Capture the cell that displays the provided text and extract its [x, y] central coordinate. 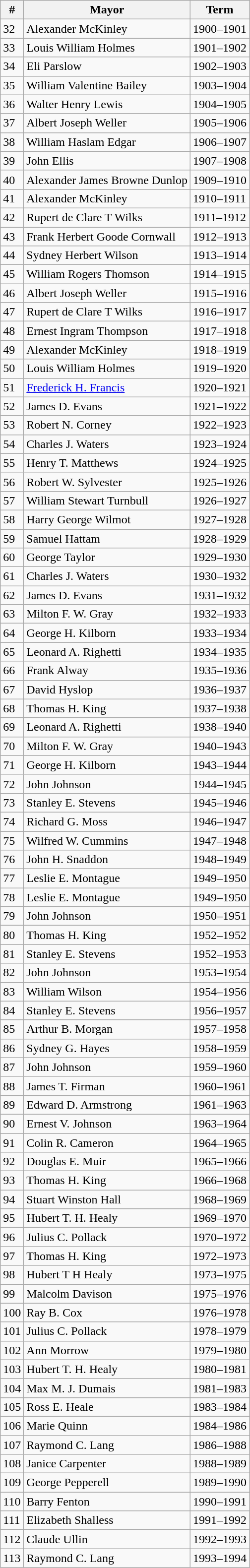
1959–1960 [219, 1067]
1929–1930 [219, 558]
41 [12, 198]
Term [219, 10]
1947–1948 [219, 841]
32 [12, 29]
Samuel Hattam [107, 538]
62 [12, 595]
William Stewart Turnbull [107, 501]
1975–1976 [219, 1294]
106 [12, 1426]
77 [12, 878]
William Haslam Edgar [107, 142]
# [12, 10]
68 [12, 708]
33 [12, 48]
1919–1920 [219, 369]
1981–1983 [219, 1388]
109 [12, 1483]
1992–1993 [219, 1539]
91 [12, 1142]
59 [12, 538]
Douglas E. Muir [107, 1162]
85 [12, 1029]
113 [12, 1558]
Ann Morrow [107, 1350]
49 [12, 350]
1909–1910 [219, 180]
Harry George Wilmot [107, 519]
50 [12, 369]
1902–1903 [219, 66]
William Rogers Thomson [107, 274]
1948–1949 [219, 860]
1926–1927 [219, 501]
1924–1925 [219, 463]
Hubert T H Healy [107, 1275]
43 [12, 237]
1900–1901 [219, 29]
1938–1940 [219, 727]
1923–1924 [219, 444]
81 [12, 954]
John H. Snaddon [107, 860]
Robert W. Sylvester [107, 482]
Colin R. Cameron [107, 1142]
87 [12, 1067]
Malcolm Davison [107, 1294]
1920–1921 [219, 387]
35 [12, 85]
Max M. J. Dumais [107, 1388]
1961–1963 [219, 1105]
1914–1915 [219, 274]
67 [12, 690]
99 [12, 1294]
1990–1991 [219, 1502]
83 [12, 992]
1901–1902 [219, 48]
1964–1965 [219, 1142]
1963–1964 [219, 1124]
37 [12, 123]
45 [12, 274]
1984–1986 [219, 1426]
Barry Fenton [107, 1502]
1918–1919 [219, 350]
1970–1972 [219, 1237]
1989–1990 [219, 1483]
Frank Herbert Goode Cornwall [107, 237]
79 [12, 916]
1936–1937 [219, 690]
William Valentine Bailey [107, 85]
Claude Ullin [107, 1539]
1930–1932 [219, 576]
1903–1904 [219, 85]
52 [12, 406]
Eli Parslow [107, 66]
1934–1935 [219, 652]
1925–1926 [219, 482]
1906–1907 [219, 142]
Sydney Herbert Wilson [107, 255]
1979–1980 [219, 1350]
1952–1952 [219, 935]
36 [12, 104]
1944–1945 [219, 784]
Frederick H. Francis [107, 387]
56 [12, 482]
1907–1908 [219, 161]
1978–1979 [219, 1331]
65 [12, 652]
1917–1918 [219, 331]
Alexander James Browne Dunlop [107, 180]
112 [12, 1539]
1946–1947 [219, 821]
David Hyslop [107, 690]
1986–1988 [219, 1445]
63 [12, 614]
Arthur B. Morgan [107, 1029]
Frank Alway [107, 671]
1953–1954 [219, 973]
1922–1923 [219, 425]
William Wilson [107, 992]
Ernest V. Johnson [107, 1124]
108 [12, 1464]
1983–1984 [219, 1407]
Henry T. Matthews [107, 463]
39 [12, 161]
1966–1968 [219, 1181]
Marie Quinn [107, 1426]
Ross E. Heale [107, 1407]
Robert N. Corney [107, 425]
1927–1928 [219, 519]
1904–1905 [219, 104]
111 [12, 1520]
1965–1966 [219, 1162]
Mayor [107, 10]
97 [12, 1256]
74 [12, 821]
1973–1975 [219, 1275]
1921–1922 [219, 406]
1940–1943 [219, 746]
1956–1957 [219, 1010]
51 [12, 387]
102 [12, 1350]
1950–1951 [219, 916]
107 [12, 1445]
98 [12, 1275]
Stuart Winston Hall [107, 1199]
44 [12, 255]
1916–1917 [219, 312]
1968–1969 [219, 1199]
George Taylor [107, 558]
94 [12, 1199]
90 [12, 1124]
1928–1929 [219, 538]
38 [12, 142]
1933–1934 [219, 633]
Sydney G. Hayes [107, 1048]
1937–1938 [219, 708]
1945–1946 [219, 803]
78 [12, 897]
1952–1953 [219, 954]
84 [12, 1010]
64 [12, 633]
53 [12, 425]
Richard G. Moss [107, 821]
110 [12, 1502]
Ernest Ingram Thompson [107, 331]
66 [12, 671]
72 [12, 784]
61 [12, 576]
55 [12, 463]
Wilfred W. Cummins [107, 841]
47 [12, 312]
54 [12, 444]
Janice Carpenter [107, 1464]
96 [12, 1237]
60 [12, 558]
Walter Henry Lewis [107, 104]
Ray B. Cox [107, 1313]
58 [12, 519]
1960–1961 [219, 1086]
105 [12, 1407]
1957–1958 [219, 1029]
1912–1913 [219, 237]
40 [12, 180]
92 [12, 1162]
1969–1970 [219, 1218]
1976–1978 [219, 1313]
73 [12, 803]
1932–1933 [219, 614]
1910–1911 [219, 198]
1911–1912 [219, 217]
104 [12, 1388]
Elizabeth Shalless [107, 1520]
1905–1906 [219, 123]
89 [12, 1105]
34 [12, 66]
69 [12, 727]
George Pepperell [107, 1483]
101 [12, 1331]
46 [12, 293]
57 [12, 501]
100 [12, 1313]
James T. Firman [107, 1086]
1993–1994 [219, 1558]
71 [12, 765]
82 [12, 973]
1954–1956 [219, 992]
76 [12, 860]
88 [12, 1086]
93 [12, 1181]
1958–1959 [219, 1048]
1980–1981 [219, 1369]
1991–1992 [219, 1520]
1972–1973 [219, 1256]
1915–1916 [219, 293]
42 [12, 217]
1913–1914 [219, 255]
80 [12, 935]
1943–1944 [219, 765]
1931–1932 [219, 595]
Edward D. Armstrong [107, 1105]
86 [12, 1048]
1988–1989 [219, 1464]
48 [12, 331]
95 [12, 1218]
1935–1936 [219, 671]
70 [12, 746]
103 [12, 1369]
75 [12, 841]
John Ellis [107, 161]
